Pinpoint the cell where the given text exists, returning its [x, y] midpoint coordinate. 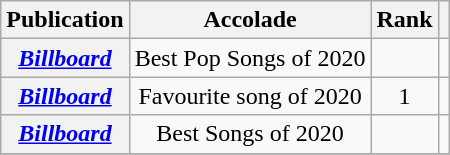
Publication [65, 20]
Accolade [250, 20]
Best Songs of 2020 [250, 134]
Rank [404, 20]
Favourite song of 2020 [250, 96]
Best Pop Songs of 2020 [250, 58]
1 [404, 96]
